Locate the cell with the specified text and output its [X, Y] center coordinate. 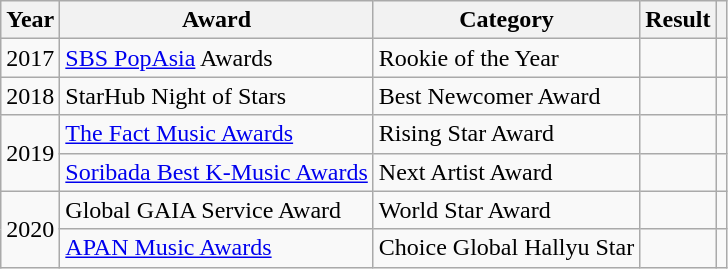
Year [30, 20]
World Star Award [506, 210]
APAN Music Awards [217, 248]
2018 [30, 96]
StarHub Night of Stars [217, 96]
2019 [30, 153]
Global GAIA Service Award [217, 210]
Rookie of the Year [506, 58]
Choice Global Hallyu Star [506, 248]
Category [506, 20]
2017 [30, 58]
Soribada Best K-Music Awards [217, 172]
Award [217, 20]
Result [678, 20]
Next Artist Award [506, 172]
The Fact Music Awards [217, 134]
Best Newcomer Award [506, 96]
Rising Star Award [506, 134]
SBS PopAsia Awards [217, 58]
2020 [30, 229]
